Scan for the cell matching the given text and deliver its [X, Y] coordinate at center. 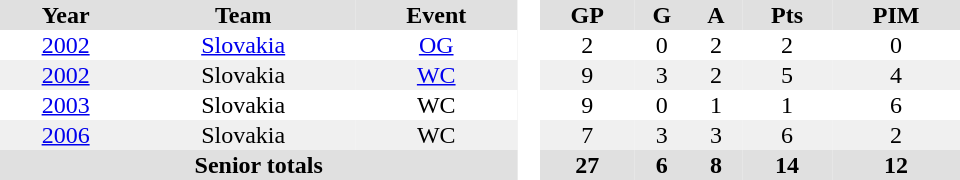
Pts [787, 15]
5 [787, 75]
G [662, 15]
7 [586, 135]
8 [716, 165]
2006 [66, 135]
PIM [896, 15]
14 [787, 165]
4 [896, 75]
Year [66, 15]
Event [436, 15]
Senior totals [258, 165]
OG [436, 45]
27 [586, 165]
Team [243, 15]
2003 [66, 105]
12 [896, 165]
GP [586, 15]
A [716, 15]
